Pinpoint the cell where the given text exists, returning its [x, y] midpoint coordinate. 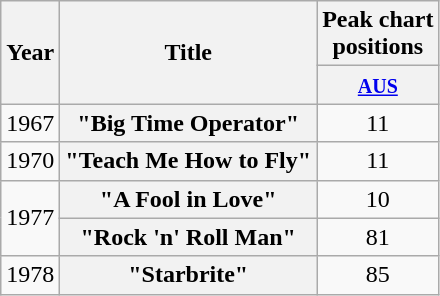
"Starbrite" [188, 275]
"Rock 'n' Roll Man" [188, 237]
1970 [30, 161]
"Teach Me How to Fly" [188, 161]
81 [378, 237]
1978 [30, 275]
"Big Time Operator" [188, 123]
"A Fool in Love" [188, 199]
Peak chartpositions [378, 34]
1967 [30, 123]
AUS [378, 85]
Year [30, 52]
Title [188, 52]
10 [378, 199]
1977 [30, 218]
85 [378, 275]
